Detect which cell encompasses the target text, then output its [x, y] center coordinate. 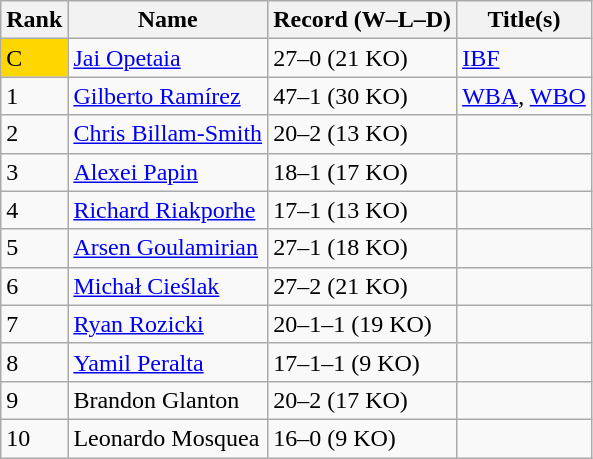
Alexei Papin [168, 172]
6 [34, 286]
27–0 (21 KO) [362, 58]
Chris Billam-Smith [168, 134]
20–1–1 (19 KO) [362, 324]
Richard Riakporhe [168, 210]
7 [34, 324]
20–2 (13 KO) [362, 134]
16–0 (9 KO) [362, 438]
Rank [34, 20]
17–1–1 (9 KO) [362, 362]
Name [168, 20]
5 [34, 248]
18–1 (17 KO) [362, 172]
4 [34, 210]
Title(s) [524, 20]
Gilberto Ramírez [168, 96]
IBF [524, 58]
Michał Cieślak [168, 286]
1 [34, 96]
C [34, 58]
2 [34, 134]
Ryan Rozicki [168, 324]
Brandon Glanton [168, 400]
9 [34, 400]
Leonardo Mosquea [168, 438]
10 [34, 438]
20–2 (17 KO) [362, 400]
27–2 (21 KO) [362, 286]
Jai Opetaia [168, 58]
3 [34, 172]
17–1 (13 KO) [362, 210]
47–1 (30 KO) [362, 96]
27–1 (18 KO) [362, 248]
WBA, WBO [524, 96]
8 [34, 362]
Arsen Goulamirian [168, 248]
Yamil Peralta [168, 362]
Record (W–L–D) [362, 20]
